For the text-containing cell, return its midpoint in (x, y) coordinate format. 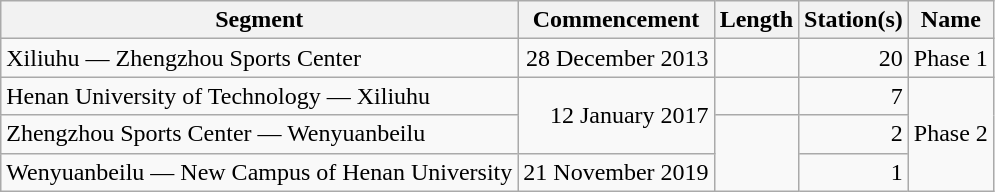
Name (950, 20)
Phase 2 (950, 134)
Commencement (616, 20)
7 (854, 96)
2 (854, 134)
Length (756, 20)
Henan University of Technology — Xiliuhu (260, 96)
1 (854, 172)
12 January 2017 (616, 115)
28 December 2013 (616, 58)
21 November 2019 (616, 172)
Xiliuhu — Zhengzhou Sports Center (260, 58)
Segment (260, 20)
Station(s) (854, 20)
Wenyuanbeilu — New Campus of Henan University (260, 172)
20 (854, 58)
Zhengzhou Sports Center — Wenyuanbeilu (260, 134)
Phase 1 (950, 58)
